Extract the [x, y] coordinate from the center of the cell holding the provided text.  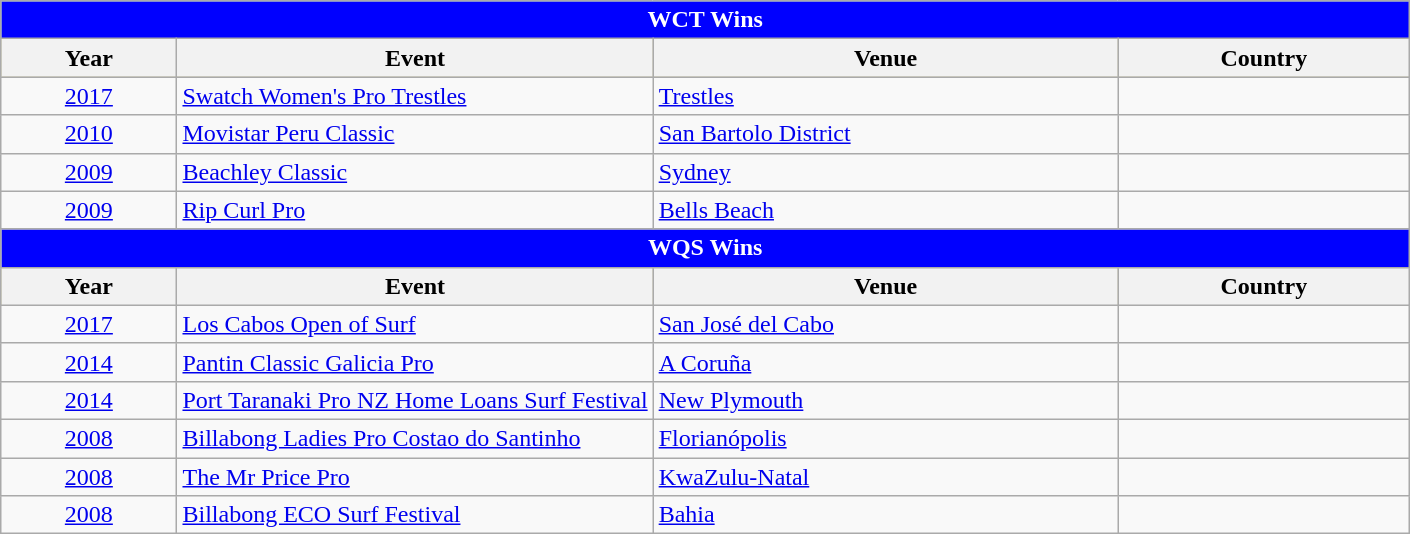
Bells Beach [886, 210]
Rip Curl Pro [415, 210]
WQS Wins [706, 248]
Trestles [886, 96]
Beachley Classic [415, 172]
Swatch Women's Pro Trestles [415, 96]
New Plymouth [886, 400]
Sydney [886, 172]
KwaZulu-Natal [886, 477]
Los Cabos Open of Surf [415, 324]
Florianópolis [886, 438]
The Mr Price Pro [415, 477]
Pantin Classic Galicia Pro [415, 362]
San Bartolo District [886, 134]
2010 [89, 134]
Bahia [886, 515]
WCT Wins [706, 20]
A Coruña [886, 362]
Port Taranaki Pro NZ Home Loans Surf Festival [415, 400]
San José del Cabo [886, 324]
Billabong Ladies Pro Costao do Santinho [415, 438]
Movistar Peru Classic [415, 134]
Billabong ECO Surf Festival [415, 515]
